Extract the (X, Y) coordinate from the center of the cell holding the provided text.  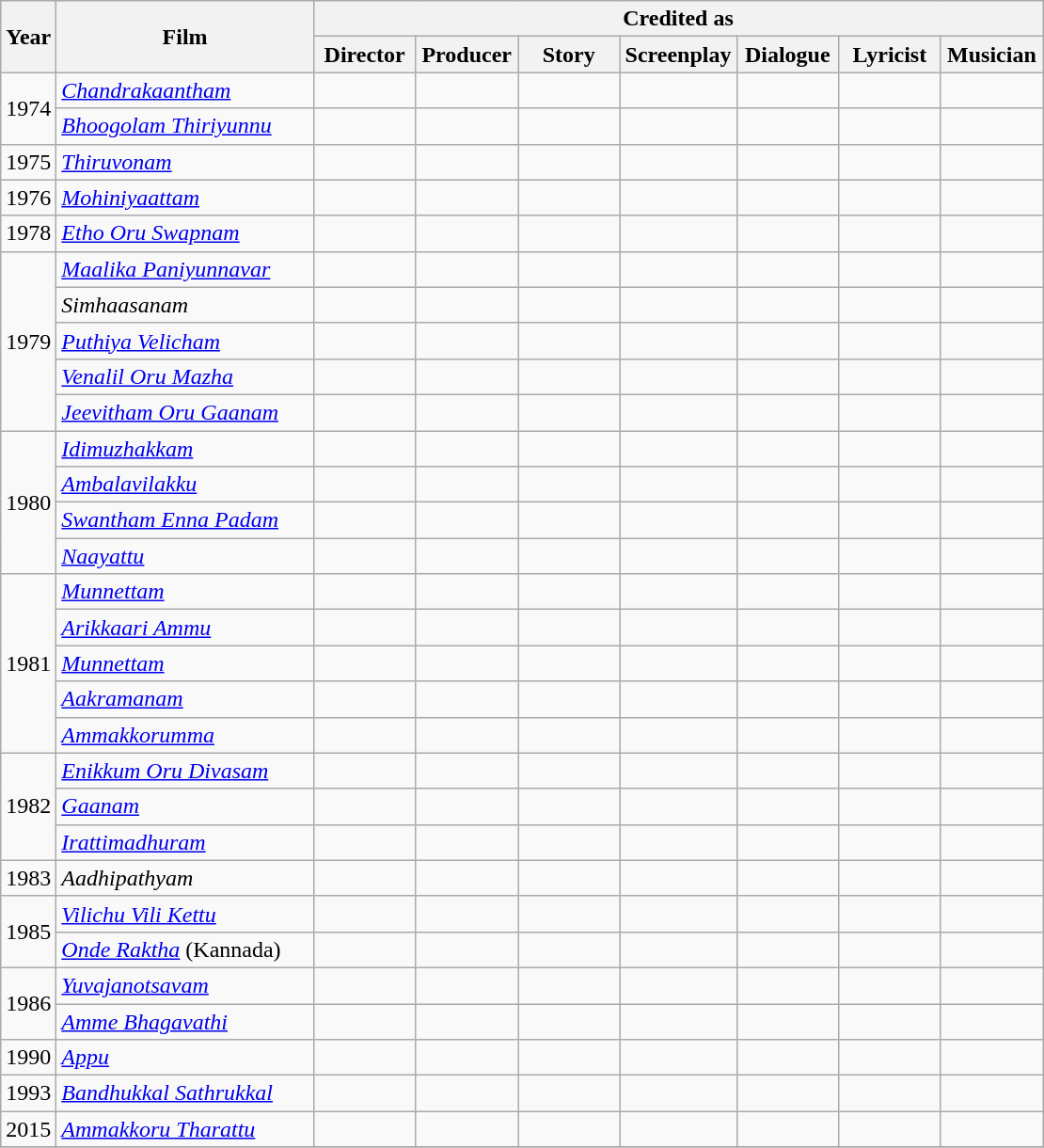
Swantham Enna Padam (185, 520)
1976 (28, 198)
Puthiya Velicham (185, 341)
Amme Bhagavathi (185, 1021)
Thiruvonam (185, 162)
Year (28, 37)
1983 (28, 878)
Aakramanam (185, 699)
1975 (28, 162)
Simhaasanam (185, 305)
1980 (28, 502)
Irattimadhuram (185, 842)
Enikkum Oru Divasam (185, 771)
Mohiniyaattam (185, 198)
Film (185, 37)
Maalika Paniyunnavar (185, 269)
Ammakkorumma (185, 735)
1978 (28, 233)
Jeevitham Oru Gaanam (185, 412)
Bandhukkal Sathrukkal (185, 1093)
1979 (28, 341)
Story (568, 55)
1982 (28, 806)
Bhoogolam Thiriyunnu (185, 126)
Credited as (677, 19)
Venalil Oru Mazha (185, 376)
Appu (185, 1058)
1974 (28, 108)
1986 (28, 1003)
Onde Raktha (Kannada) (185, 949)
Aadhipathyam (185, 878)
Etho Oru Swapnam (185, 233)
Screenplay (678, 55)
2015 (28, 1129)
Musician (991, 55)
1990 (28, 1058)
Dialogue (788, 55)
1985 (28, 932)
Yuvajanotsavam (185, 985)
Arikkaari Ammu (185, 628)
1993 (28, 1093)
1981 (28, 663)
Chandrakaantham (185, 90)
Producer (467, 55)
Idimuzhakkam (185, 449)
Gaanam (185, 806)
Naayattu (185, 556)
Lyricist (890, 55)
Ambalavilakku (185, 485)
Director (365, 55)
Vilichu Vili Kettu (185, 914)
Ammakkoru Tharattu (185, 1129)
